Provide the [X, Y] coordinate of the cell's center where the given text is located.  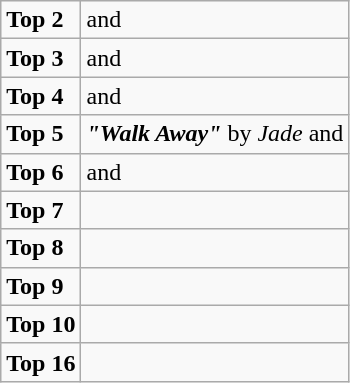
Top 16 [41, 362]
Top 8 [41, 248]
Top 5 [41, 134]
Top 9 [41, 286]
Top 10 [41, 324]
Top 2 [41, 20]
Top 6 [41, 172]
Top 4 [41, 96]
"Walk Away" by Jade and [215, 134]
Top 3 [41, 58]
Top 7 [41, 210]
